Search for the cell housing the specified text and yield its [X, Y] center coordinate. 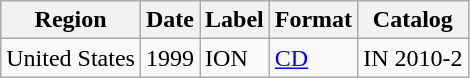
Catalog [413, 20]
ION [235, 58]
Region [71, 20]
Date [170, 20]
Format [313, 20]
IN 2010-2 [413, 58]
1999 [170, 58]
United States [71, 58]
CD [313, 58]
Label [235, 20]
